Identify which cell holds the provided text, then report its [X, Y] central coordinate. 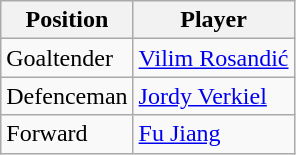
Defenceman [67, 96]
Goaltender [67, 58]
Jordy Verkiel [214, 96]
Forward [67, 134]
Vilim Rosandić [214, 58]
Position [67, 20]
Fu Jiang [214, 134]
Player [214, 20]
